Identify which cell holds the provided text, then report its (X, Y) central coordinate. 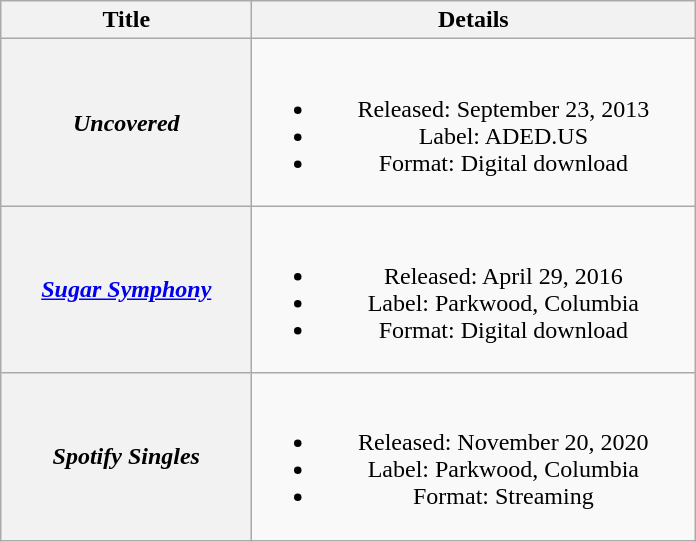
Title (126, 20)
Released: September 23, 2013Label: ADED.USFormat: Digital download (474, 122)
Released: April 29, 2016Label: Parkwood, ColumbiaFormat: Digital download (474, 290)
Released: November 20, 2020Label: Parkwood, ColumbiaFormat: Streaming (474, 456)
Spotify Singles (126, 456)
Sugar Symphony (126, 290)
Details (474, 20)
Uncovered (126, 122)
